Locate the cell with the specified text and output its (X, Y) center coordinate. 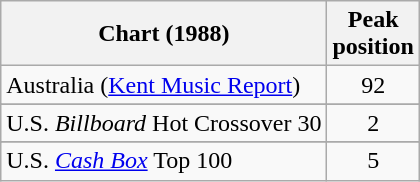
Australia (Kent Music Report) (164, 85)
U.S. Billboard Hot Crossover 30 (164, 123)
Chart (1988) (164, 34)
Peakposition (373, 34)
2 (373, 123)
5 (373, 161)
92 (373, 85)
U.S. Cash Box Top 100 (164, 161)
